Pinpoint the cell where the given text exists, returning its (x, y) midpoint coordinate. 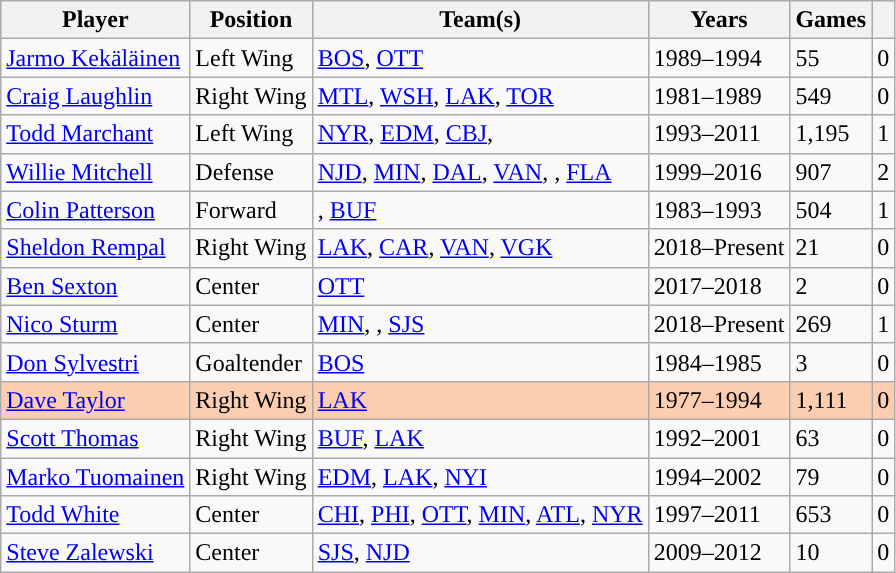
Jarmo Kekäläinen (96, 58)
Ben Sexton (96, 286)
1983–1993 (719, 210)
504 (831, 210)
1994–2002 (719, 477)
1,195 (831, 134)
Nico Sturm (96, 324)
MIN, , SJS (480, 324)
Goaltender (251, 362)
Todd Marchant (96, 134)
Craig Laughlin (96, 96)
Dave Taylor (96, 400)
CHI, PHI, OTT, MIN, ATL, NYR (480, 515)
SJS, NJD (480, 553)
Scott Thomas (96, 438)
BOS (480, 362)
LAK, CAR, VAN, VGK (480, 248)
Forward (251, 210)
10 (831, 553)
1984–1985 (719, 362)
1997–2011 (719, 515)
1992–2001 (719, 438)
1993–2011 (719, 134)
1989–1994 (719, 58)
EDM, LAK, NYI (480, 477)
, BUF (480, 210)
Colin Patterson (96, 210)
1981–1989 (719, 96)
BUF, LAK (480, 438)
OTT (480, 286)
Player (96, 20)
269 (831, 324)
Games (831, 20)
Team(s) (480, 20)
1999–2016 (719, 172)
Years (719, 20)
Defense (251, 172)
BOS, OTT (480, 58)
Sheldon Rempal (96, 248)
1,111 (831, 400)
549 (831, 96)
Don Sylvestri (96, 362)
907 (831, 172)
2009–2012 (719, 553)
3 (831, 362)
21 (831, 248)
55 (831, 58)
1977–1994 (719, 400)
Marko Tuomainen (96, 477)
653 (831, 515)
63 (831, 438)
Todd White (96, 515)
MTL, WSH, LAK, TOR (480, 96)
NJD, MIN, DAL, VAN, , FLA (480, 172)
Willie Mitchell (96, 172)
NYR, EDM, CBJ, (480, 134)
79 (831, 477)
LAK (480, 400)
2017–2018 (719, 286)
Position (251, 20)
Steve Zalewski (96, 553)
